Return the (x, y) coordinate for the center point of the cell that contains the specified text.  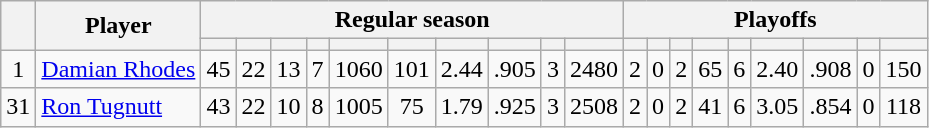
101 (412, 69)
8 (318, 107)
2480 (594, 69)
3.05 (778, 107)
1 (18, 69)
118 (904, 107)
Regular season (412, 20)
41 (710, 107)
.905 (514, 69)
1005 (358, 107)
65 (710, 69)
75 (412, 107)
.925 (514, 107)
13 (288, 69)
43 (218, 107)
.908 (830, 69)
10 (288, 107)
1060 (358, 69)
.854 (830, 107)
2508 (594, 107)
Playoffs (775, 20)
45 (218, 69)
7 (318, 69)
Damian Rhodes (118, 69)
1.79 (462, 107)
31 (18, 107)
Player (118, 26)
2.40 (778, 69)
2.44 (462, 69)
150 (904, 69)
Ron Tugnutt (118, 107)
